Identify which cell holds the provided text, then report its [X, Y] central coordinate. 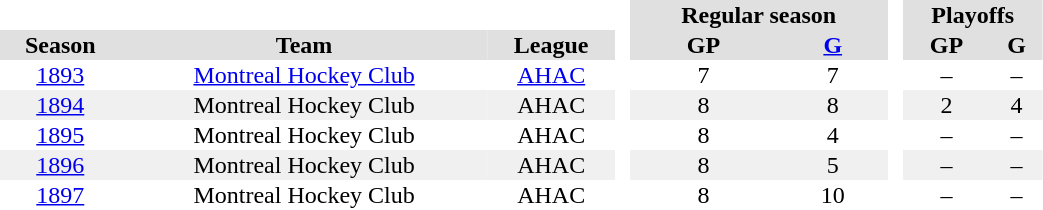
1896 [60, 165]
Playoffs [973, 15]
1897 [60, 195]
2 [947, 105]
Regular season [758, 15]
1894 [60, 105]
League [552, 45]
1893 [60, 75]
10 [833, 195]
Season [60, 45]
Team [304, 45]
5 [833, 165]
1895 [60, 135]
